Extract the [x, y] coordinate from the center of the cell holding the provided text.  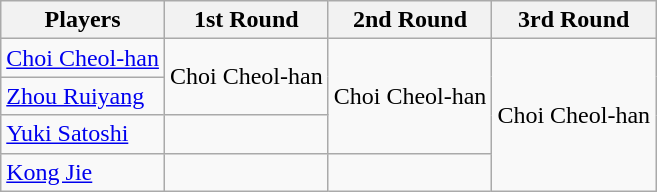
Yuki Satoshi [83, 134]
1st Round [246, 20]
3rd Round [574, 20]
2nd Round [410, 20]
Kong Jie [83, 172]
Zhou Ruiyang [83, 96]
Players [83, 20]
